For the text-containing cell, return its midpoint in (X, Y) coordinate format. 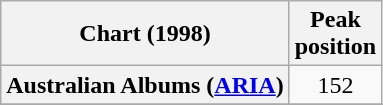
Chart (1998) (145, 34)
Peakposition (335, 34)
152 (335, 85)
Australian Albums (ARIA) (145, 85)
